For the text-containing cell, return its midpoint in (x, y) coordinate format. 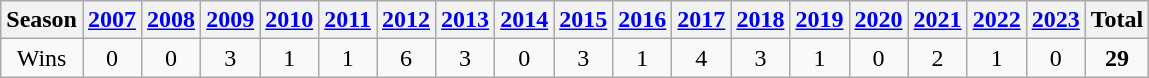
2020 (878, 20)
2012 (406, 20)
6 (406, 58)
2008 (172, 20)
Season (42, 20)
29 (1117, 58)
2011 (348, 20)
2019 (820, 20)
2009 (230, 20)
2022 (996, 20)
2014 (524, 20)
2016 (642, 20)
Wins (42, 58)
2013 (466, 20)
2023 (1056, 20)
4 (702, 58)
2018 (760, 20)
2007 (112, 20)
2010 (290, 20)
Total (1117, 20)
2 (938, 58)
2017 (702, 20)
2021 (938, 20)
2015 (584, 20)
